Output the [x, y] coordinate of the center of the cell containing the given text.  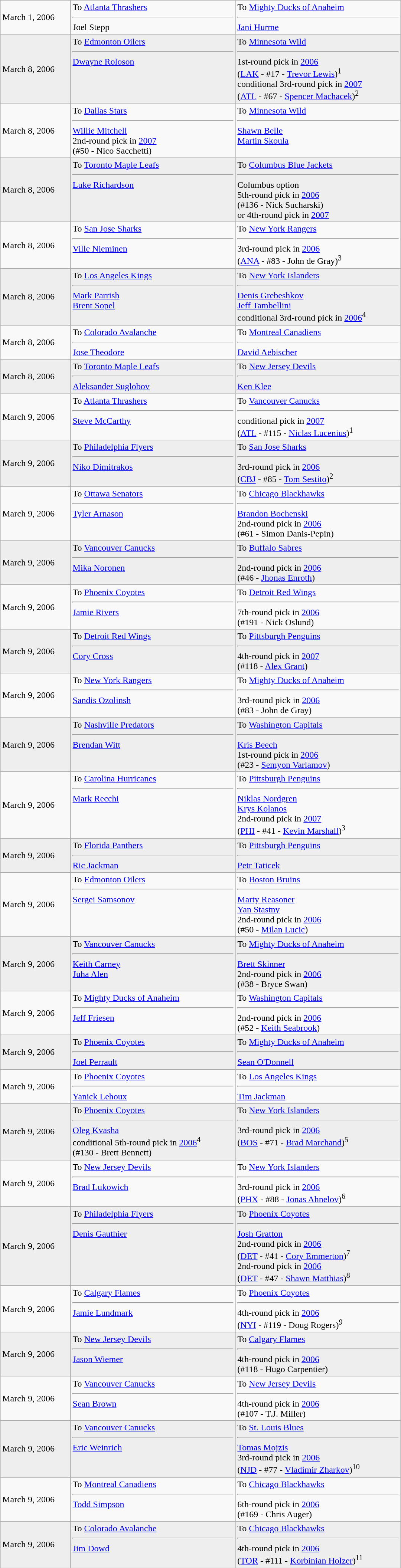
To Phoenix CoyotesJamie Rivers [153, 607]
To Detroit Red Wings7th-round pick in 2006(#191 - Nick Oslund) [318, 607]
To Colorado AvalancheJim Dowd [153, 1545]
To Minnesota WildShawn BelleMartin Skoula [318, 131]
To Florida PanthersRic Jackman [153, 855]
To Atlanta ThrashersSteve McCarthy [153, 417]
To Phoenix CoyotesJosh Gratton2nd-round pick in 2006(DET - #41 - Cory Emmerton)72nd-round pick in 2006(DET - #47 - Shawn Matthias)8 [318, 1246]
To Calgary FlamesJamie Lundmark [153, 1309]
To New York Islanders3rd-round pick in 2006(BOS - #71 - Brad Marchand)5 [318, 1132]
To Atlanta ThrashersJoel Stepp [153, 17]
To Edmonton OilersDwayne Roloson [153, 69]
To Calgary Flames4th-round pick in 2006(#118 - Hugo Carpentier) [318, 1354]
To Chicago BlackhawksBrandon Bochenski2nd-round pick in 2006(#61 - Simon Danis-Pepin) [318, 514]
To Toronto Maple LeafsLuke Richardson [153, 190]
To Nashville PredatorsBrendan Witt [153, 745]
To Mighty Ducks of AnaheimJani Hurme [318, 17]
To Montreal CanadiensTodd Simpson [153, 1499]
To Colorado AvalancheJose Theodore [153, 342]
To New Jersey Devils4th-round pick in 2006(#107 - T.J. Miller) [318, 1398]
To San Jose Sharks3rd-round pick in 2006(CBJ - #85 - Tom Sestito)2 [318, 463]
To New Jersey DevilsKen Klee [318, 376]
To Phoenix Coyotes4th-round pick in 2006(NYI - #119 - Doug Rogers)9 [318, 1309]
To Mighty Ducks of AnaheimBrett Skinner2nd-round pick in 2006(#38 - Bryce Swan) [318, 964]
To New York Rangers3rd-round pick in 2006(ANA - #83 - John de Gray)3 [318, 245]
To Detroit Red WingsCory Cross [153, 652]
To Vancouver Canucksconditional pick in 2007(ATL - #115 - Niclas Lucenius)1 [318, 417]
To Carolina HurricanesMark Recchi [153, 805]
To Ottawa SenatorsTyler Arnason [153, 514]
To New York Islanders3rd-round pick in 2006(PHX - #88 - Jonas Ahnelov)6 [318, 1183]
To Edmonton OilersSergei Samsonov [153, 905]
To Columbus Blue JacketsColumbus option5th-round pick in 2006 (#136 - Nick Sucharski)or 4th-round pick in 2007 [318, 190]
To New Jersey DevilsBrad Lukowich [153, 1183]
To Boston BruinsMarty ReasonerYan Stastny2nd-round pick in 2006(#50 - Milan Lucic) [318, 905]
To Washington CapitalsKris Beech1st-round pick in 2006(#23 - Semyon Varlamov) [318, 745]
To San Jose SharksVille Nieminen [153, 245]
To Los Angeles KingsTim Jackman [318, 1086]
To Washington Capitals2nd-round pick in 2006(#52 - Keith Seabrook) [318, 1013]
To Mighty Ducks of AnaheimSean O'Donnell [318, 1052]
To New York RangersSandis Ozolinsh [153, 695]
To Phoenix CoyotesOleg Kvashaconditional 5th-round pick in 20064(#130 - Brett Bennett) [153, 1132]
To Toronto Maple LeafsAleksander Suglobov [153, 376]
To Vancouver CanucksKeith CarneyJuha Alen [153, 964]
To Vancouver CanucksMika Noronen [153, 562]
To Minnesota Wild1st-round pick in 2006(LAK - #17 - Trevor Lewis)1conditional 3rd-round pick in 2007(ATL - #67 - Spencer Machacek)2 [318, 69]
To Buffalo Sabres2nd-round pick in 2006(#46 - Jhonas Enroth) [318, 562]
To Vancouver CanucksSean Brown [153, 1398]
To Philadelphia FlyersNiko Dimitrakos [153, 463]
To Vancouver CanucksEric Weinrich [153, 1449]
To New York IslandersDenis GrebeshkovJeff Tambelliniconditional 3rd-round pick in 20064 [318, 297]
To Philadelphia FlyersDenis Gauthier [153, 1246]
To Montreal CanadiensDavid Aebischer [318, 342]
To Dallas Stars Willie Mitchell2nd-round pick in 2007(#50 - Nico Sacchetti) [153, 131]
To New Jersey DevilsJason Wiemer [153, 1354]
To Mighty Ducks of Anaheim3rd-round pick in 2006(#83 - John de Gray) [318, 695]
To Pittsburgh Penguins4th-round pick in 2007(#118 - Alex Grant) [318, 652]
To Chicago Blackhawks6th-round pick in 2006(#169 - Chris Auger) [318, 1499]
March 1, 2006 [36, 17]
To Pittsburgh PenguinsPetr Taticek [318, 855]
To Chicago Blackhawks4th-round pick in 2006(TOR - #111 - Korbinian Holzer)11 [318, 1545]
To Phoenix CoyotesJoel Perrault [153, 1052]
To Mighty Ducks of AnaheimJeff Friesen [153, 1013]
To Pittsburgh PenguinsNiklas NordgrenKrys Kolanos2nd-round pick in 2007(PHI - #41 - Kevin Marshall)3 [318, 805]
To Los Angeles KingsMark ParrishBrent Sopel [153, 297]
To St. Louis BluesTomas Mojzis3rd-round pick in 2006(NJD - #77 - Vladimir Zharkov)10 [318, 1449]
To Phoenix CoyotesYanick Lehoux [153, 1086]
